Locate the cell with the specified text and output its (x, y) center coordinate. 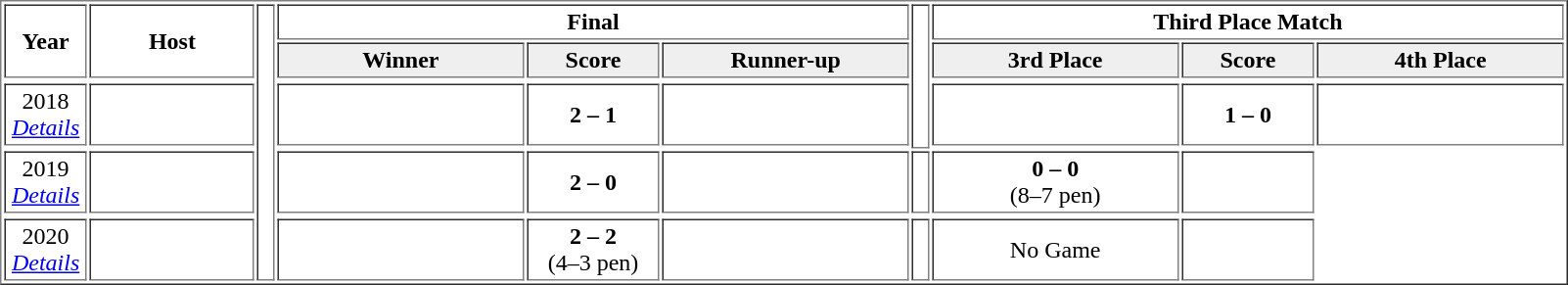
2 – 1 (593, 116)
Winner (401, 61)
2020Details (45, 251)
Third Place Match (1248, 22)
No Game (1055, 251)
2 – 0 (593, 182)
2 – 2(4–3 pen) (593, 251)
1 – 0 (1249, 116)
Final (593, 22)
2019Details (45, 182)
0 – 0(8–7 pen) (1055, 182)
2018Details (45, 116)
Year (45, 41)
Host (172, 41)
Runner-up (785, 61)
4th Place (1441, 61)
3rd Place (1055, 61)
